For the text-containing cell, return its midpoint in [x, y] coordinate format. 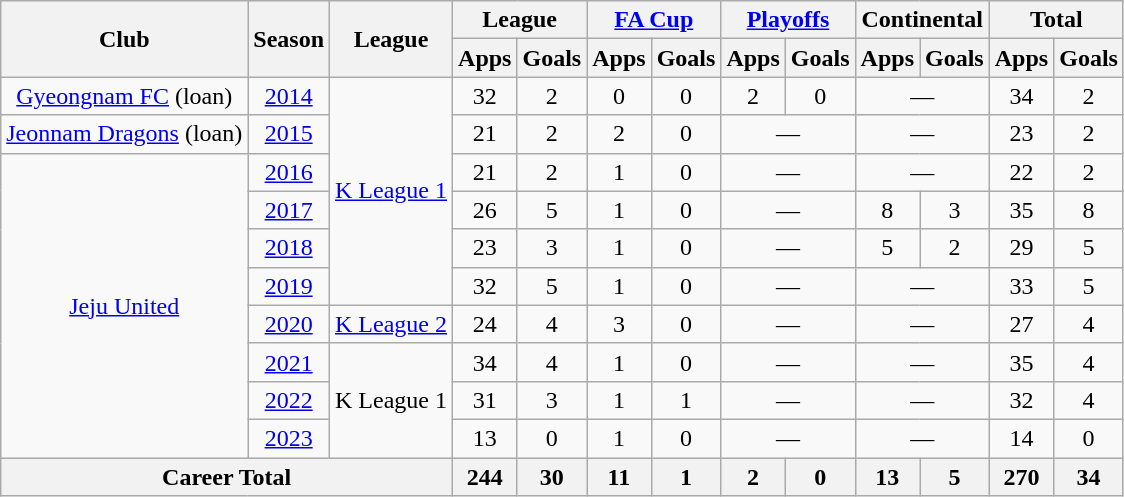
11 [619, 477]
26 [485, 210]
14 [1021, 438]
Jeju United [124, 305]
27 [1021, 324]
Continental [922, 20]
31 [485, 400]
2014 [289, 96]
2018 [289, 248]
Club [124, 39]
Total [1056, 20]
270 [1021, 477]
2019 [289, 286]
30 [552, 477]
29 [1021, 248]
Season [289, 39]
Career Total [227, 477]
2017 [289, 210]
2023 [289, 438]
K League 2 [392, 324]
2020 [289, 324]
22 [1021, 172]
2015 [289, 134]
244 [485, 477]
Gyeongnam FC (loan) [124, 96]
2022 [289, 400]
Jeonnam Dragons (loan) [124, 134]
FA Cup [654, 20]
2016 [289, 172]
2021 [289, 362]
33 [1021, 286]
Playoffs [788, 20]
24 [485, 324]
